Identify which cell holds the provided text, then report its [x, y] central coordinate. 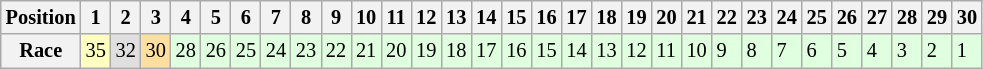
32 [126, 51]
27 [877, 17]
Race [41, 51]
35 [96, 51]
Position [41, 17]
29 [937, 17]
